Pinpoint the cell where the given text exists, returning its (X, Y) midpoint coordinate. 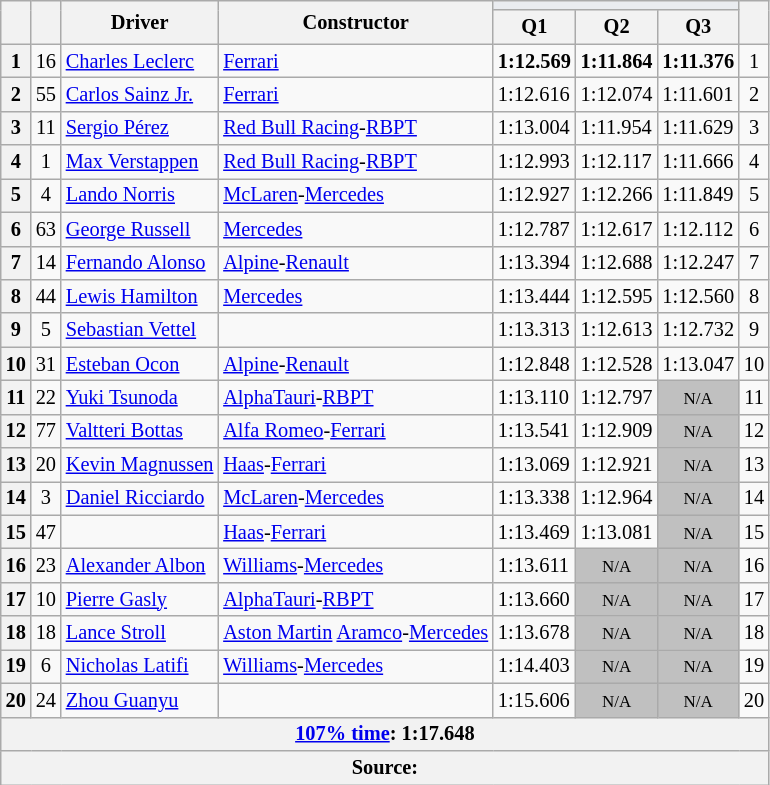
Driver (140, 22)
31 (46, 364)
Q1 (534, 27)
1:14.403 (534, 666)
1:13.313 (534, 330)
1:12.247 (698, 263)
47 (46, 532)
1:13.081 (617, 532)
1:12.617 (617, 229)
1:12.797 (617, 397)
George Russell (140, 229)
1:13.004 (534, 128)
Source: (385, 767)
Constructor (356, 22)
Carlos Sainz Jr. (140, 94)
1:12.112 (698, 229)
1:13.110 (534, 397)
Sergio Pérez (140, 128)
1:13.394 (534, 263)
Esteban Ocon (140, 364)
Charles Leclerc (140, 61)
24 (46, 700)
1:12.848 (534, 364)
1:13.444 (534, 296)
1:13.541 (534, 431)
1:12.921 (617, 465)
Yuki Tsunoda (140, 397)
Pierre Gasly (140, 599)
1:12.909 (617, 431)
1:12.993 (534, 162)
1:13.069 (534, 465)
Lewis Hamilton (140, 296)
1:15.606 (534, 700)
107% time: 1:17.648 (385, 734)
1:12.964 (617, 498)
Daniel Ricciardo (140, 498)
Fernando Alonso (140, 263)
1:12.732 (698, 330)
1:12.616 (534, 94)
Q3 (698, 27)
1:12.528 (617, 364)
Valtteri Bottas (140, 431)
1:12.266 (617, 195)
Aston Martin Aramco-Mercedes (356, 633)
Lance Stroll (140, 633)
1:12.688 (617, 263)
63 (46, 229)
1:11.666 (698, 162)
Max Verstappen (140, 162)
Zhou Guanyu (140, 700)
Nicholas Latifi (140, 666)
Q2 (617, 27)
1:11.376 (698, 61)
Alexander Albon (140, 565)
1:11.954 (617, 128)
1:12.074 (617, 94)
1:13.469 (534, 532)
1:11.629 (698, 128)
22 (46, 397)
44 (46, 296)
1:12.613 (617, 330)
1:12.560 (698, 296)
Kevin Magnussen (140, 465)
1:13.047 (698, 364)
Lando Norris (140, 195)
1:12.927 (534, 195)
77 (46, 431)
1:12.595 (617, 296)
1:13.660 (534, 599)
1:11.601 (698, 94)
Alfa Romeo-Ferrari (356, 431)
55 (46, 94)
1:12.569 (534, 61)
1:13.611 (534, 565)
1:12.117 (617, 162)
1:11.849 (698, 195)
1:12.787 (534, 229)
1:11.864 (617, 61)
1:13.338 (534, 498)
Sebastian Vettel (140, 330)
23 (46, 565)
1:13.678 (534, 633)
